Find where the given text appears and provide that cell's center as (X, Y) coordinate. 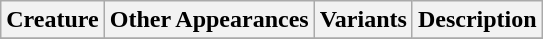
Variants (363, 20)
Other Appearances (209, 20)
Description (477, 20)
Creature (52, 20)
